Return (x, y) of the center of cell containing provided text 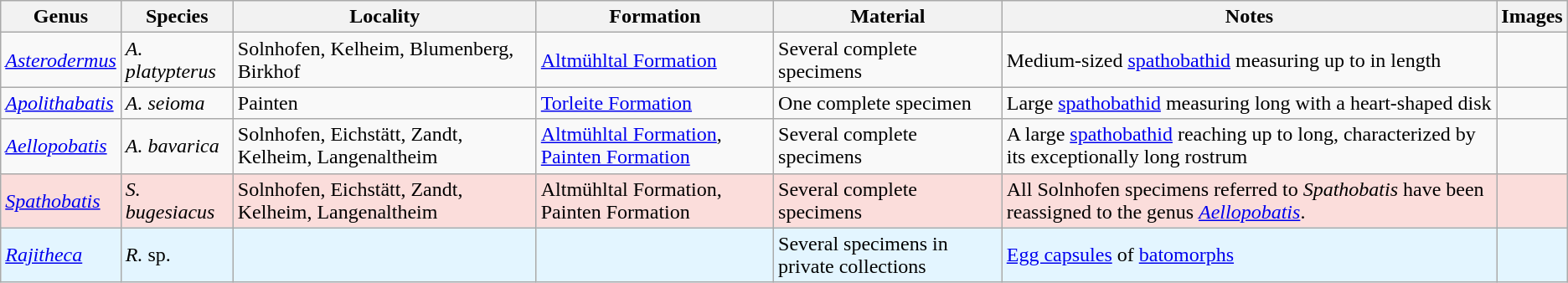
Material (888, 17)
Several specimens in private collections (888, 255)
One complete specimen (888, 103)
A. seioma (177, 103)
Spathobatis (61, 201)
Medium-sized spathobathid measuring up to in length (1250, 60)
A. platypterus (177, 60)
Torleite Formation (655, 103)
S. bugesiacus (177, 201)
Painten (384, 103)
Egg capsules of batomorphs (1250, 255)
Genus (61, 17)
Large spathobathid measuring long with a heart-shaped disk (1250, 103)
A. bavarica (177, 146)
Species (177, 17)
Altmühltal Formation (655, 60)
Asterodermus (61, 60)
All Solnhofen specimens referred to Spathobatis have been reassigned to the genus Aellopobatis. (1250, 201)
A large spathobathid reaching up to long, characterized by its exceptionally long rostrum (1250, 146)
Locality (384, 17)
Images (1532, 17)
Apolithabatis (61, 103)
Rajitheca (61, 255)
Formation (655, 17)
Solnhofen, Kelheim, Blumenberg, Birkhof (384, 60)
R. sp. (177, 255)
Notes (1250, 17)
Aellopobatis (61, 146)
